Detect which cell encompasses the target text, then output its [x, y] center coordinate. 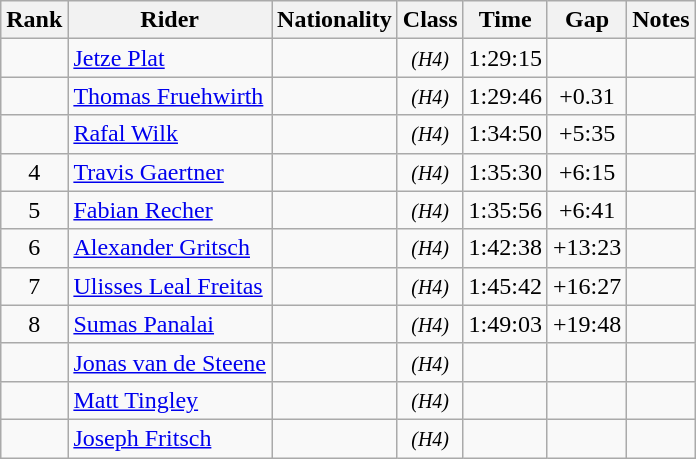
1:42:38 [505, 248]
7 [34, 286]
Class [430, 20]
+16:27 [586, 286]
Thomas Fruehwirth [170, 96]
1:35:56 [505, 210]
1:49:03 [505, 324]
+5:35 [586, 134]
Alexander Gritsch [170, 248]
1:35:30 [505, 172]
1:29:46 [505, 96]
Jonas van de Steene [170, 362]
Matt Tingley [170, 400]
+6:15 [586, 172]
Rider [170, 20]
4 [34, 172]
+19:48 [586, 324]
8 [34, 324]
Notes [661, 20]
Time [505, 20]
Gap [586, 20]
+13:23 [586, 248]
+6:41 [586, 210]
6 [34, 248]
Ulisses Leal Freitas [170, 286]
Jetze Plat [170, 58]
Nationality [335, 20]
1:34:50 [505, 134]
5 [34, 210]
Joseph Fritsch [170, 438]
Travis Gaertner [170, 172]
Rank [34, 20]
+0.31 [586, 96]
1:29:15 [505, 58]
Fabian Recher [170, 210]
Sumas Panalai [170, 324]
Rafal Wilk [170, 134]
1:45:42 [505, 286]
